Determine the (X, Y) coordinate at the center of the cell enclosing the given text.  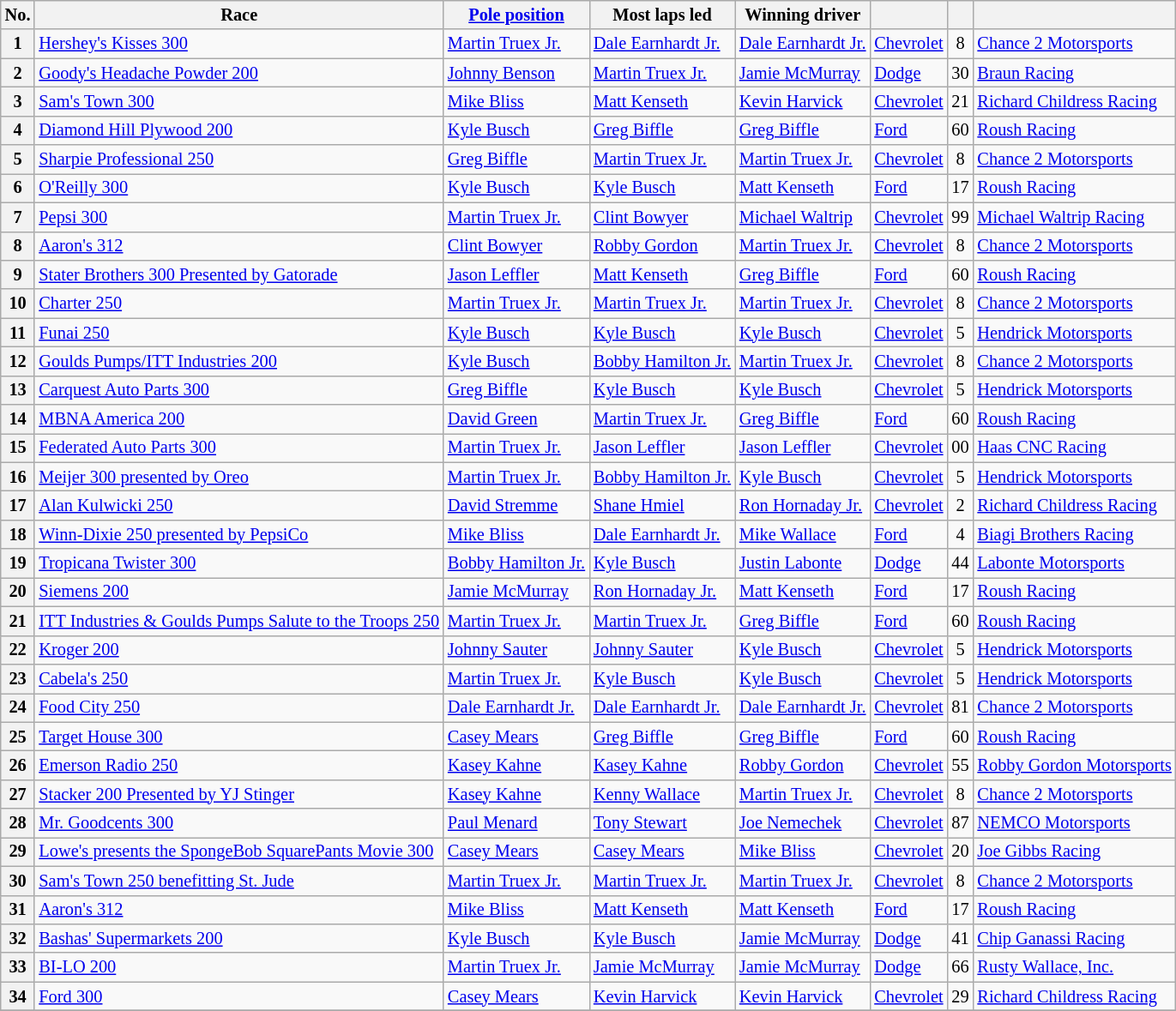
11 (18, 333)
Stater Brothers 300 Presented by Gatorade (238, 274)
9 (18, 274)
Tropicana Twister 300 (238, 563)
Rusty Wallace, Inc. (1075, 967)
Funai 250 (238, 333)
Tony Stewart (662, 823)
Food City 250 (238, 707)
O'Reilly 300 (238, 188)
16 (18, 477)
33 (18, 967)
10 (18, 304)
David Stremme (516, 505)
6 (18, 188)
Winning driver (803, 15)
David Green (516, 419)
Johnny Benson (516, 73)
Labonte Motorsports (1075, 563)
Pepsi 300 (238, 217)
Cabela's 250 (238, 678)
99 (960, 217)
Stacker 200 Presented by YJ Stinger (238, 794)
15 (18, 448)
Hershey's Kisses 300 (238, 44)
Alan Kulwicki 250 (238, 505)
3 (18, 101)
34 (18, 996)
Robby Gordon Motorsports (1075, 765)
Shane Hmiel (662, 505)
Goody's Headache Powder 200 (238, 73)
Haas CNC Racing (1075, 448)
81 (960, 707)
41 (960, 938)
55 (960, 765)
Biagi Brothers Racing (1075, 534)
Kroger 200 (238, 650)
Joe Gibbs Racing (1075, 852)
27 (18, 794)
Charter 250 (238, 304)
12 (18, 361)
31 (18, 910)
Emerson Radio 250 (238, 765)
18 (18, 534)
No. (18, 15)
Federated Auto Parts 300 (238, 448)
24 (18, 707)
26 (18, 765)
13 (18, 390)
Siemens 200 (238, 592)
Justin Labonte (803, 563)
Bashas' Supermarkets 200 (238, 938)
Michael Waltrip (803, 217)
Braun Racing (1075, 73)
1 (18, 44)
25 (18, 737)
23 (18, 678)
Lowe's presents the SpongeBob SquarePants Movie 300 (238, 852)
Sam's Town 250 benefitting St. Jude (238, 881)
Sam's Town 300 (238, 101)
7 (18, 217)
BI-LO 200 (238, 967)
Race (238, 15)
Joe Nemechek (803, 823)
66 (960, 967)
Kenny Wallace (662, 794)
19 (18, 563)
Goulds Pumps/ITT Industries 200 (238, 361)
Mike Wallace (803, 534)
Meijer 300 presented by Oreo (238, 477)
ITT Industries & Goulds Pumps Salute to the Troops 250 (238, 621)
22 (18, 650)
Mr. Goodcents 300 (238, 823)
14 (18, 419)
Most laps led (662, 15)
Chip Ganassi Racing (1075, 938)
Winn-Dixie 250 presented by PepsiCo (238, 534)
32 (18, 938)
Ford 300 (238, 996)
Pole position (516, 15)
MBNA America 200 (238, 419)
Michael Waltrip Racing (1075, 217)
28 (18, 823)
Paul Menard (516, 823)
Diamond Hill Plywood 200 (238, 130)
Carquest Auto Parts 300 (238, 390)
44 (960, 563)
Target House 300 (238, 737)
00 (960, 448)
Sharpie Professional 250 (238, 159)
87 (960, 823)
NEMCO Motorsports (1075, 823)
